From the cell containing the given text, extract its center point as (X, Y) coordinate. 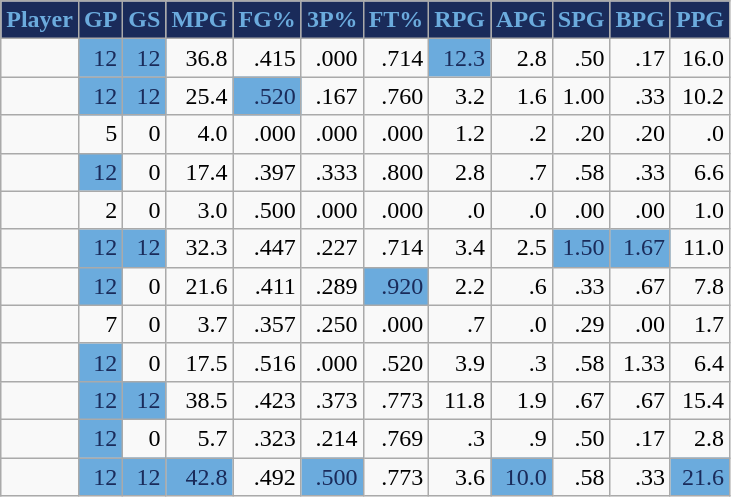
5.7 (200, 438)
.6 (522, 286)
1.00 (581, 96)
.411 (267, 286)
3.7 (200, 324)
.227 (332, 248)
17.5 (200, 362)
6.6 (700, 172)
3.6 (460, 477)
10.0 (522, 477)
1.67 (640, 248)
7 (100, 324)
GP (100, 20)
.357 (267, 324)
.9 (522, 438)
1.7 (700, 324)
6.4 (700, 362)
11.0 (700, 248)
2 (100, 210)
.769 (396, 438)
.760 (396, 96)
.333 (332, 172)
.323 (267, 438)
BPG (640, 20)
17.4 (200, 172)
.447 (267, 248)
.214 (332, 438)
1.0 (700, 210)
38.5 (200, 400)
16.0 (700, 58)
.2 (522, 134)
11.8 (460, 400)
.250 (332, 324)
.516 (267, 362)
PPG (700, 20)
4.0 (200, 134)
Player (40, 20)
.920 (396, 286)
2.5 (522, 248)
3.4 (460, 248)
.397 (267, 172)
3.9 (460, 362)
MPG (200, 20)
.29 (581, 324)
.423 (267, 400)
1.50 (581, 248)
25.4 (200, 96)
APG (522, 20)
FG% (267, 20)
36.8 (200, 58)
.492 (267, 477)
10.2 (700, 96)
GS (144, 20)
3.2 (460, 96)
.373 (332, 400)
3P% (332, 20)
32.3 (200, 248)
1.9 (522, 400)
.289 (332, 286)
.167 (332, 96)
2.2 (460, 286)
SPG (581, 20)
FT% (396, 20)
.415 (267, 58)
42.8 (200, 477)
.800 (396, 172)
7.8 (700, 286)
1.6 (522, 96)
3.0 (200, 210)
12.3 (460, 58)
1.2 (460, 134)
5 (100, 134)
RPG (460, 20)
1.33 (640, 362)
15.4 (700, 400)
